Extract the (X, Y) coordinate from the center of the cell holding the provided text.  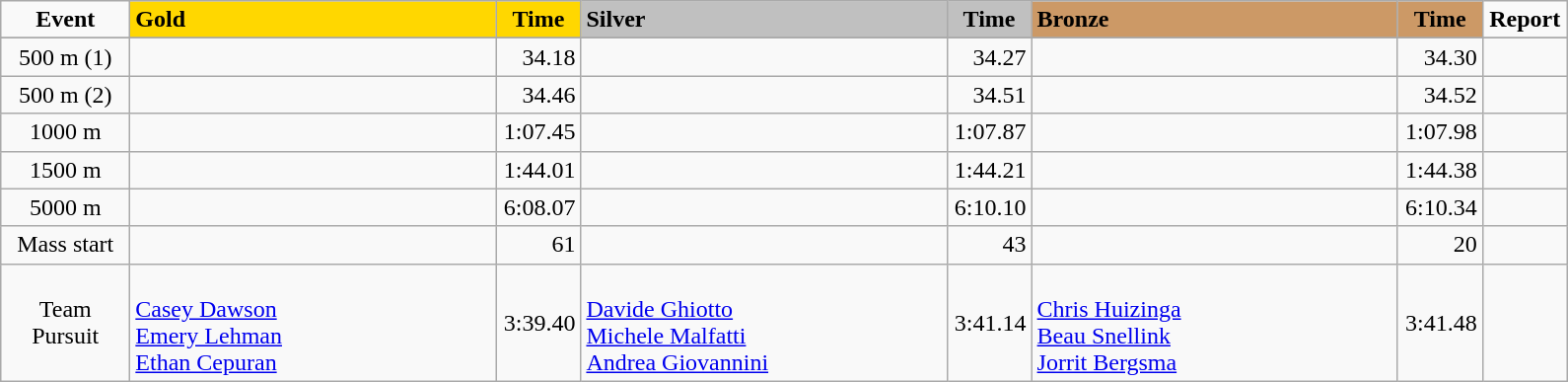
3:41.14 (989, 322)
Bronze (1215, 20)
3:41.48 (1440, 322)
Event (65, 20)
Chris HuizingaBeau SnellinkJorrit Bergsma (1215, 322)
6:08.07 (538, 207)
Mass start (65, 245)
Report (1525, 20)
6:10.34 (1440, 207)
Gold (314, 20)
1:07.98 (1440, 132)
1:07.45 (538, 132)
1500 m (65, 170)
Davide GhiottoMichele MalfattiAndrea Giovannini (763, 322)
34.18 (538, 57)
3:39.40 (538, 322)
1:07.87 (989, 132)
1:44.21 (989, 170)
Silver (763, 20)
500 m (1) (65, 57)
43 (989, 245)
34.52 (1440, 95)
Team Pursuit (65, 322)
1:44.01 (538, 170)
20 (1440, 245)
61 (538, 245)
1:44.38 (1440, 170)
34.30 (1440, 57)
6:10.10 (989, 207)
34.27 (989, 57)
500 m (2) (65, 95)
Casey DawsonEmery LehmanEthan Cepuran (314, 322)
5000 m (65, 207)
34.51 (989, 95)
1000 m (65, 132)
34.46 (538, 95)
